Locate the cell with the specified text and output its (x, y) center coordinate. 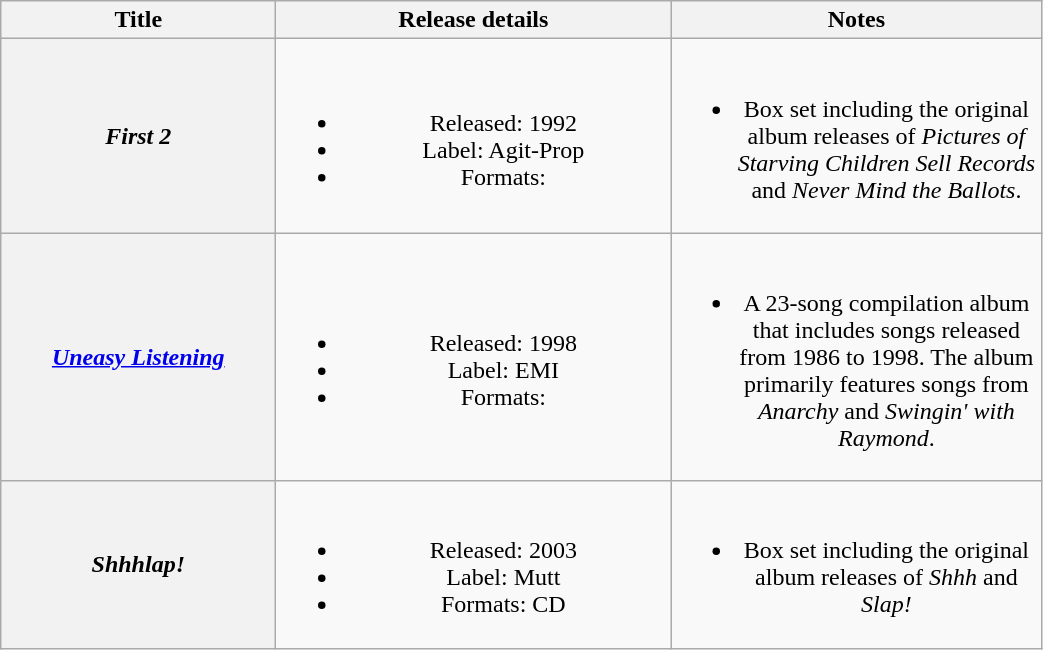
Box set including the original album releases of Shhh and Slap! (856, 564)
Shhhlap! (138, 564)
First 2 (138, 136)
Released: 2003Label: MuttFormats: CD (474, 564)
Uneasy Listening (138, 357)
Release details (474, 20)
Released: 1992Label: Agit-PropFormats: (474, 136)
Box set including the original album releases of Pictures of Starving Children Sell Records and Never Mind the Ballots. (856, 136)
Notes (856, 20)
Released: 1998Label: EMIFormats: (474, 357)
Title (138, 20)
